From the cell containing the given text, extract its center point as (X, Y) coordinate. 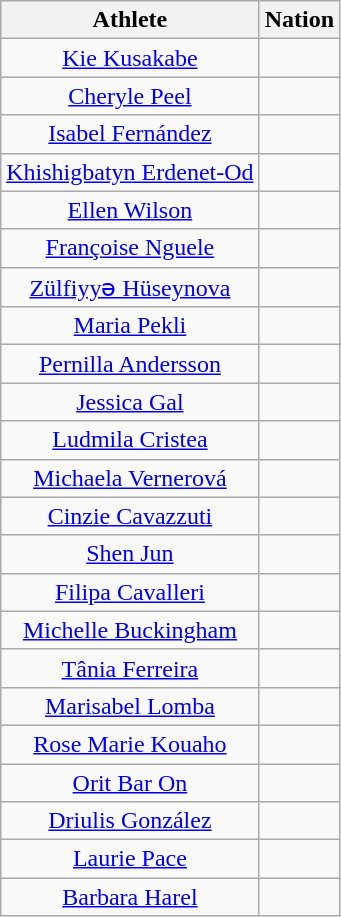
Pernilla Andersson (130, 364)
Cinzie Cavazzuti (130, 516)
Filipa Cavalleri (130, 592)
Khishigbatyn Erdenet-Od (130, 172)
Tânia Ferreira (130, 668)
Barbara Harel (130, 897)
Michelle Buckingham (130, 630)
Michaela Vernerová (130, 478)
Nation (299, 20)
Françoise Nguele (130, 248)
Zülfiyyə Hüseynova (130, 287)
Marisabel Lomba (130, 706)
Athlete (130, 20)
Shen Jun (130, 554)
Driulis González (130, 821)
Laurie Pace (130, 859)
Ellen Wilson (130, 210)
Maria Pekli (130, 326)
Jessica Gal (130, 402)
Cheryle Peel (130, 96)
Kie Kusakabe (130, 58)
Rose Marie Kouaho (130, 744)
Ludmila Cristea (130, 440)
Orit Bar On (130, 783)
Isabel Fernández (130, 134)
